Return the [x, y] coordinate for the center point of the cell that contains the specified text.  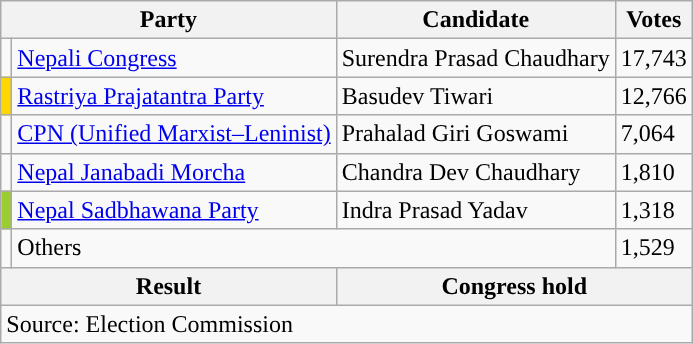
Candidate [476, 20]
Prahalad Giri Goswami [476, 134]
Nepali Congress [174, 58]
Others [314, 248]
Nepal Janabadi Morcha [174, 172]
Rastriya Prajatantra Party [174, 96]
Result [168, 286]
Basudev Tiwari [476, 96]
Party [168, 20]
1,318 [654, 210]
Nepal Sadbhawana Party [174, 210]
Congress hold [514, 286]
Source: Election Commission [347, 324]
7,064 [654, 134]
1,810 [654, 172]
1,529 [654, 248]
12,766 [654, 96]
Chandra Dev Chaudhary [476, 172]
Indra Prasad Yadav [476, 210]
CPN (Unified Marxist–Leninist) [174, 134]
Surendra Prasad Chaudhary [476, 58]
Votes [654, 20]
17,743 [654, 58]
